Return the (x, y) coordinate for the center point of the cell that contains the specified text.  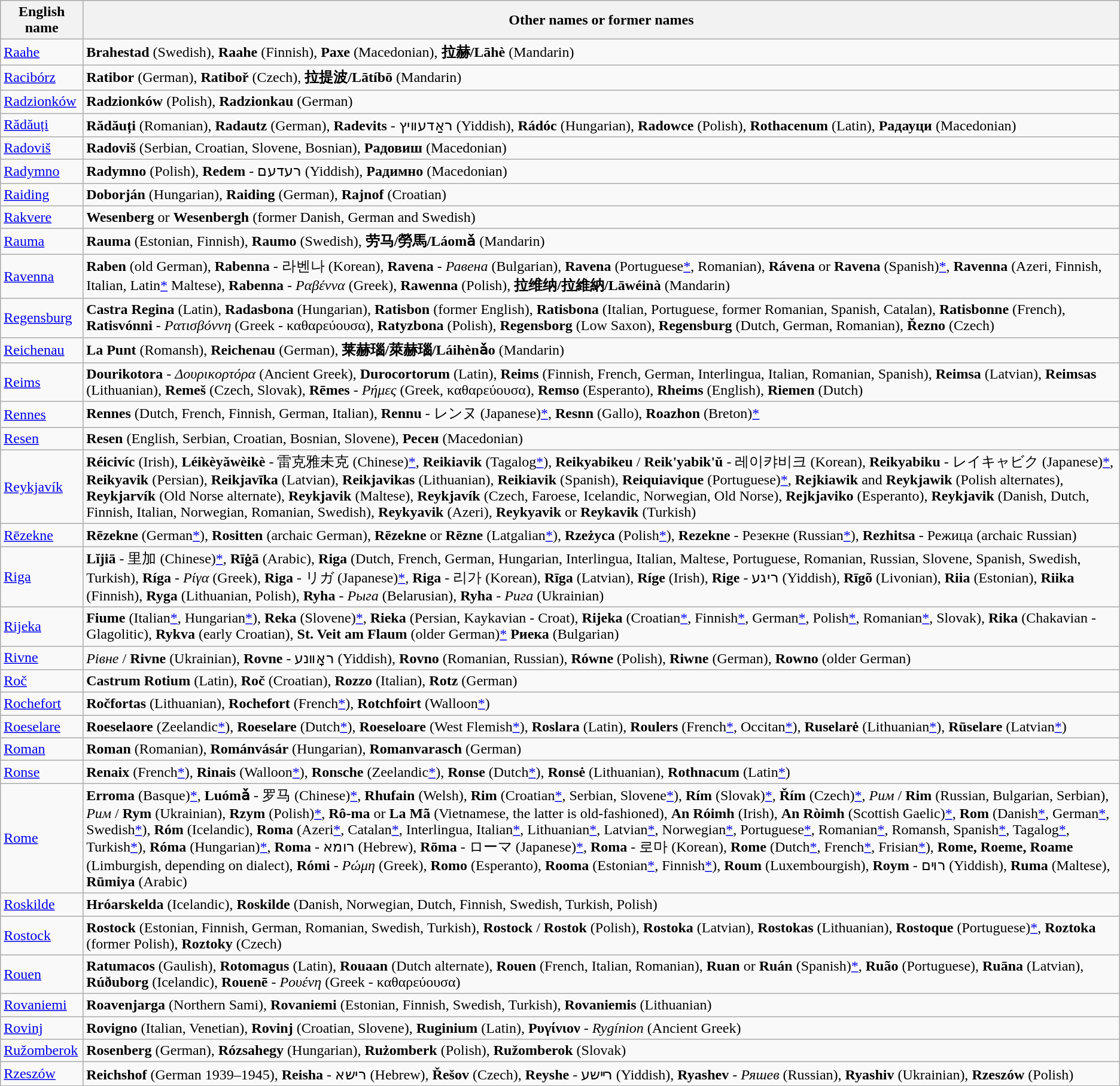
Radoviš (Serbian, Croatian, Slovene, Bosnian), Радовиш (Macedonian) (602, 148)
Radymno (42, 172)
Raahe (42, 53)
Rădăuți (Romanian), Radautz (German), Radevits - ראַדעװיץ (Yiddish), Rádóc (Hungarian), Radowce (Polish), Rothacenum (Latin), Радауци (Macedonian) (602, 125)
Ratibor (German), Ratiboř (Czech), 拉提波/Lātíbō (Mandarin) (602, 78)
Hróarskelda (Icelandic), Roskilde (Danish, Norwegian, Dutch, Finnish, Swedish, Turkish, Polish) (602, 904)
Rouen (42, 975)
Racibórz (42, 78)
Resen (English, Serbian, Croatian, Bosnian, Slovene), Ресен (Macedonian) (602, 438)
Rostock (42, 935)
Rochefort (42, 704)
English name (42, 20)
Regensburg (42, 318)
Wesenberg or Wesenbergh (former Danish, German and Swedish) (602, 217)
Roavenjarga (Northern Sami), Rovaniemi (Estonian, Finnish, Swedish, Turkish), Rovaniemis (Lithuanian) (602, 1005)
Castrum Rotium (Latin), Roč (Croatian), Rozzo (Italian), Rotz (German) (602, 681)
Reichenau (42, 350)
Ronse (42, 772)
Rakvere (42, 217)
Roskilde (42, 904)
Doborján (Hungarian), Raiding (German), Rajnof (Croatian) (602, 194)
Rēzekne (42, 535)
Roč (42, 681)
Renaix (French*), Rinais (Walloon*), Ronsche (Zeelandic*), Ronse (Dutch*), Ronsė (Lithuanian), Rothnacum (Latin*) (602, 772)
Rzeszów (42, 1074)
Ružomberok (42, 1051)
Rennes (42, 415)
Ravenna (42, 276)
Riga (42, 576)
Ročfortas (Lithuanian), Rochefort (French*), Rotchfoirt (Walloon*) (602, 704)
Reims (42, 383)
Rijeka (42, 627)
Рівне / Rivne (Ukrainian), Rovne - ראָװנע (Yiddish), Rovno (Romanian, Russian), Równe (Polish), Riwne (German), Rowno (older German) (602, 658)
Radymno (Polish), Redem - רעדעם (Yiddish), Радимно (Macedonian) (602, 172)
Rovigno (Italian, Venetian), Rovinj (Croatian, Slovene), Ruginium (Latin), Ρυγίνιον - Rygínion (Ancient Greek) (602, 1028)
Rauma (42, 242)
Rădăuți (42, 125)
La Punt (Romansh), Reichenau (German), 莱赫瑙/萊赫瑙/Láihènǎo (Mandarin) (602, 350)
Rivne (42, 658)
Rosenberg (German), Rózsahegy (Hungarian), Rużomberk (Polish), Ružomberok (Slovak) (602, 1051)
Rovinj (42, 1028)
Roeselare (42, 727)
Rome (42, 838)
Raiding (42, 194)
Radoviš (42, 148)
Rovaniemi (42, 1005)
Reykjavík (42, 487)
Brahestad (Swedish), Raahe (Finnish), Рахе (Macedonian), 拉赫/Lāhè (Mandarin) (602, 53)
Radzionków (42, 102)
Other names or former names (602, 20)
Roman (Romanian), Románvásár (Hungarian), Romanvarasch (German) (602, 749)
Roman (42, 749)
Radzionków (Polish), Radzionkau (German) (602, 102)
Rennes (Dutch, French, Finnish, German, Italian), Rennu - レンヌ (Japanese)*, Resnn (Gallo), Roazhon (Breton)* (602, 415)
Resen (42, 438)
Rauma (Estonian, Finnish), Raumo (Swedish), 劳马/勞馬/Láomǎ (Mandarin) (602, 242)
